Capture the cell that displays the provided text and extract its [x, y] central coordinate. 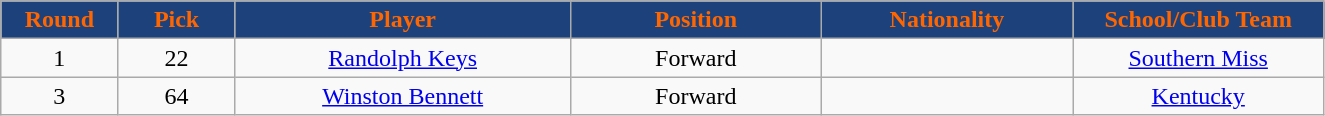
Southern Miss [1198, 58]
Randolph Keys [402, 58]
Winston Bennett [402, 96]
Round [60, 20]
Nationality [946, 20]
Player [402, 20]
Kentucky [1198, 96]
School/Club Team [1198, 20]
3 [60, 96]
1 [60, 58]
Position [696, 20]
22 [176, 58]
64 [176, 96]
Pick [176, 20]
